From the cell containing the given text, extract its center point as [x, y] coordinate. 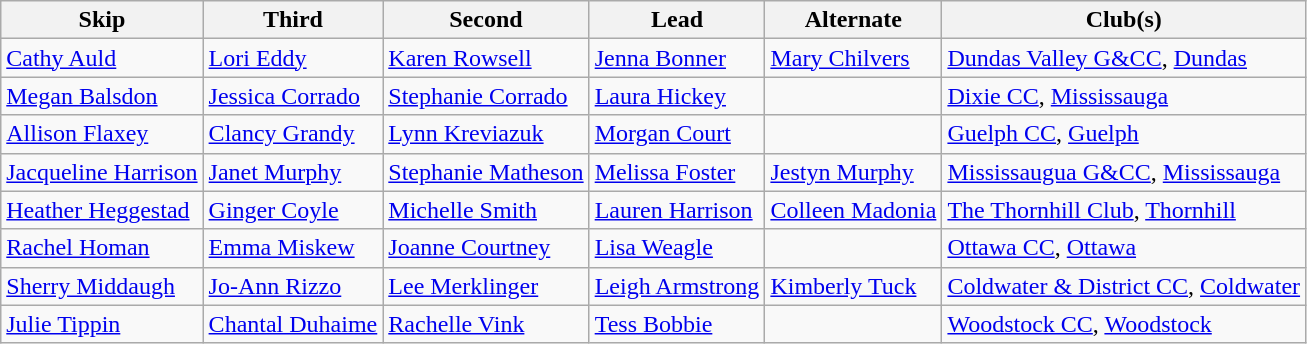
Leigh Armstrong [677, 286]
Karen Rowsell [486, 58]
Emma Miskew [293, 248]
Melissa Foster [677, 172]
Second [486, 20]
Mississaugua G&CC, Mississauga [1124, 172]
Ottawa CC, Ottawa [1124, 248]
Alternate [854, 20]
Stephanie Matheson [486, 172]
Guelph CC, Guelph [1124, 134]
Lori Eddy [293, 58]
Cathy Auld [102, 58]
Allison Flaxey [102, 134]
Jenna Bonner [677, 58]
Laura Hickey [677, 96]
Stephanie Corrado [486, 96]
Jacqueline Harrison [102, 172]
Dixie CC, Mississauga [1124, 96]
Lead [677, 20]
Lee Merklinger [486, 286]
Tess Bobbie [677, 324]
Janet Murphy [293, 172]
Morgan Court [677, 134]
Megan Balsdon [102, 96]
Colleen Madonia [854, 210]
Club(s) [1124, 20]
Dundas Valley G&CC, Dundas [1124, 58]
Lauren Harrison [677, 210]
Ginger Coyle [293, 210]
Heather Heggestad [102, 210]
Coldwater & District CC, Coldwater [1124, 286]
Kimberly Tuck [854, 286]
Sherry Middaugh [102, 286]
Skip [102, 20]
Jessica Corrado [293, 96]
Rachelle Vink [486, 324]
Chantal Duhaime [293, 324]
Woodstock CC, Woodstock [1124, 324]
Mary Chilvers [854, 58]
The Thornhill Club, Thornhill [1124, 210]
Lynn Kreviazuk [486, 134]
Lisa Weagle [677, 248]
Michelle Smith [486, 210]
Jo-Ann Rizzo [293, 286]
Rachel Homan [102, 248]
Julie Tippin [102, 324]
Clancy Grandy [293, 134]
Jestyn Murphy [854, 172]
Third [293, 20]
Joanne Courtney [486, 248]
